Provide the (X, Y) coordinate of the cell's center where the given text is located.  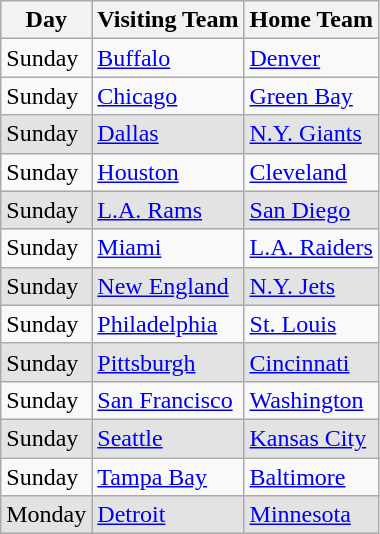
N.Y. Jets (311, 286)
Tampa Bay (168, 477)
N.Y. Giants (311, 134)
Baltimore (311, 477)
Cincinnati (311, 362)
Monday (46, 515)
Miami (168, 248)
Kansas City (311, 438)
St. Louis (311, 324)
San Diego (311, 210)
Green Bay (311, 96)
Day (46, 20)
Home Team (311, 20)
Pittsburgh (168, 362)
Philadelphia (168, 324)
Buffalo (168, 58)
L.A. Rams (168, 210)
Washington (311, 400)
Chicago (168, 96)
L.A. Raiders (311, 248)
Dallas (168, 134)
Denver (311, 58)
Minnesota (311, 515)
Houston (168, 172)
New England (168, 286)
Cleveland (311, 172)
San Francisco (168, 400)
Detroit (168, 515)
Visiting Team (168, 20)
Seattle (168, 438)
